Locate the cell with the specified text and output its (x, y) center coordinate. 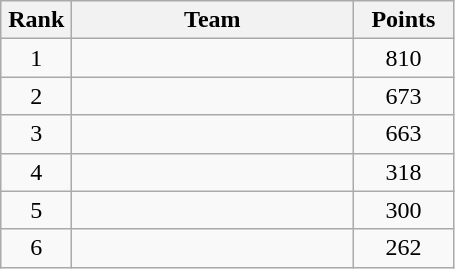
810 (404, 58)
6 (36, 248)
300 (404, 210)
5 (36, 210)
318 (404, 172)
663 (404, 134)
4 (36, 172)
1 (36, 58)
673 (404, 96)
Points (404, 20)
262 (404, 248)
Team (212, 20)
2 (36, 96)
Rank (36, 20)
3 (36, 134)
